Search for the cell housing the specified text and yield its (x, y) center coordinate. 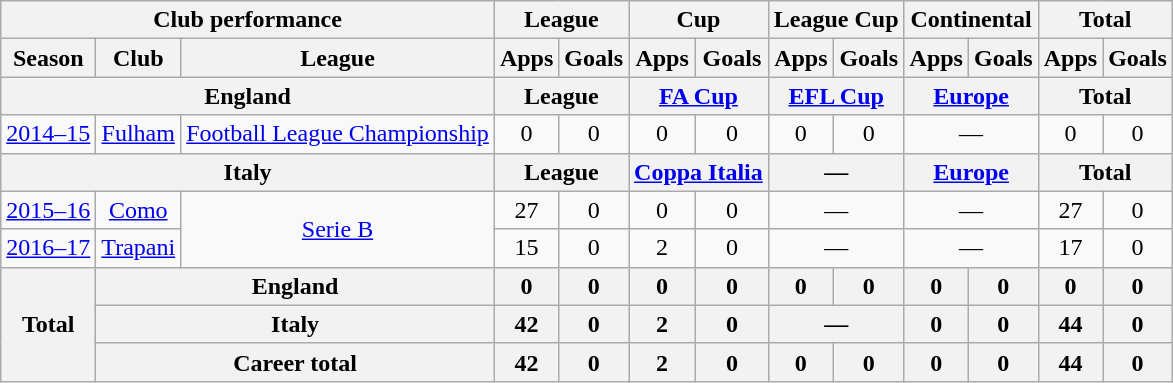
Coppa Italia (699, 172)
17 (1070, 248)
Career total (296, 362)
15 (526, 248)
Continental (971, 20)
2014–15 (48, 134)
Season (48, 58)
2015–16 (48, 210)
Club performance (248, 20)
Club (138, 58)
Trapani (138, 248)
FA Cup (699, 96)
Football League Championship (338, 134)
EFL Cup (836, 96)
League Cup (836, 20)
Cup (699, 20)
Fulham (138, 134)
Como (138, 210)
Serie B (338, 229)
2016–17 (48, 248)
